Search for the cell housing the specified text and yield its (x, y) center coordinate. 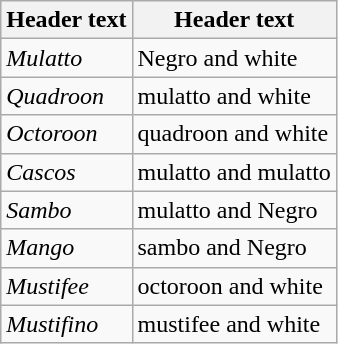
Mustifee (66, 286)
Sambo (66, 210)
mulatto and white (234, 96)
Mustifino (66, 324)
Mango (66, 248)
Quadroon (66, 96)
Negro and white (234, 58)
quadroon and white (234, 134)
Octoroon (66, 134)
octoroon and white (234, 286)
Mulatto (66, 58)
mulatto and mulatto (234, 172)
mustifee and white (234, 324)
sambo and Negro (234, 248)
Cascos (66, 172)
mulatto and Negro (234, 210)
